Return the [x, y] coordinate for the center point of the cell that contains the specified text.  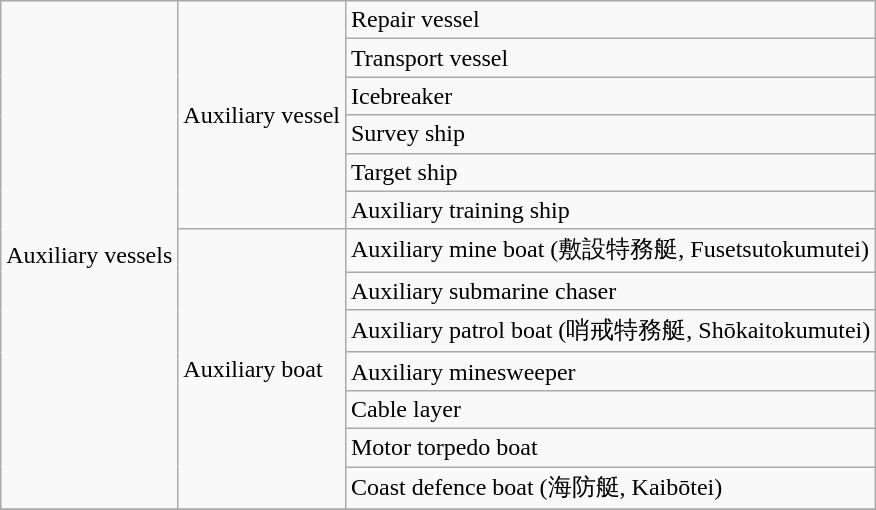
Auxiliary submarine chaser [610, 291]
Auxiliary vessels [90, 255]
Cable layer [610, 409]
Repair vessel [610, 20]
Motor torpedo boat [610, 447]
Auxiliary boat [262, 369]
Survey ship [610, 134]
Coast defence boat (海防艇, Kaibōtei) [610, 488]
Target ship [610, 172]
Icebreaker [610, 96]
Auxiliary minesweeper [610, 371]
Auxiliary mine boat (敷設特務艇, Fusetsutokumutei) [610, 250]
Auxiliary training ship [610, 210]
Auxiliary patrol boat (哨戒特務艇, Shōkaitokumutei) [610, 332]
Transport vessel [610, 58]
Auxiliary vessel [262, 115]
